Capture the cell that displays the provided text and extract its [x, y] central coordinate. 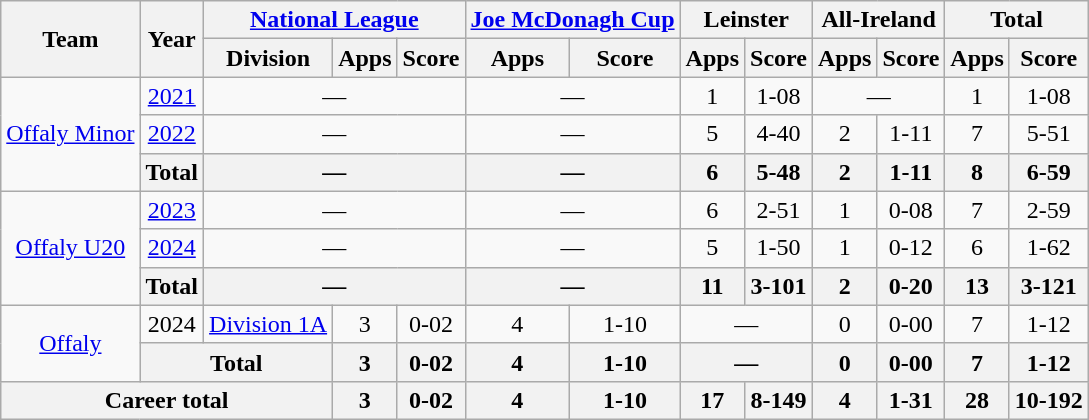
5-51 [1048, 134]
0-08 [911, 210]
2022 [172, 134]
Offaly Minor [70, 134]
28 [977, 400]
0-20 [911, 286]
10-192 [1048, 400]
Career total [167, 400]
8 [977, 172]
17 [712, 400]
3-121 [1048, 286]
1-31 [911, 400]
1-62 [1048, 248]
1-50 [779, 248]
5-48 [779, 172]
2-59 [1048, 210]
8-149 [779, 400]
2021 [172, 96]
National League [334, 20]
2-51 [779, 210]
2023 [172, 210]
All-Ireland [878, 20]
0-12 [911, 248]
Year [172, 39]
13 [977, 286]
Offaly U20 [70, 248]
6-59 [1048, 172]
Division [268, 58]
Team [70, 39]
Joe McDonagh Cup [572, 20]
Offaly [70, 343]
11 [712, 286]
4-40 [779, 134]
3-101 [779, 286]
Division 1A [268, 324]
Leinster [746, 20]
